Determine the (x, y) coordinate at the center of the cell enclosing the given text.  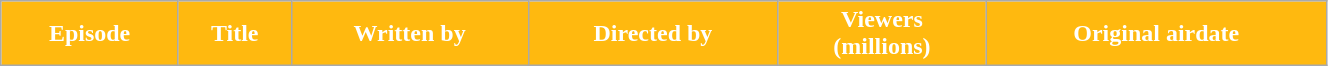
Written by (410, 34)
Original airdate (1156, 34)
Title (234, 34)
Viewers(millions) (882, 34)
Episode (90, 34)
Directed by (653, 34)
